Search for the cell housing the specified text and yield its (X, Y) center coordinate. 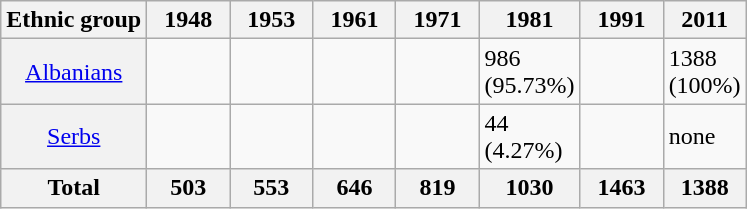
Serbs (74, 136)
none (704, 136)
44 (4.27%) (530, 136)
986 (95.73%) (530, 72)
1953 (272, 20)
1463 (622, 188)
1388 (704, 188)
1030 (530, 188)
553 (272, 188)
1971 (438, 20)
Albanians (74, 72)
1388 (100%) (704, 72)
2011 (704, 20)
819 (438, 188)
1948 (188, 20)
1961 (354, 20)
1991 (622, 20)
Ethnic group (74, 20)
503 (188, 188)
Total (74, 188)
1981 (530, 20)
646 (354, 188)
